Find where the given text appears and provide that cell's center as [X, Y] coordinate. 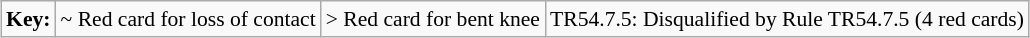
Key: [28, 19]
> Red card for bent knee [433, 19]
TR54.7.5: Disqualified by Rule TR54.7.5 (4 red cards) [787, 19]
~ Red card for loss of contact [188, 19]
